Detect which cell encompasses the target text, then output its (x, y) center coordinate. 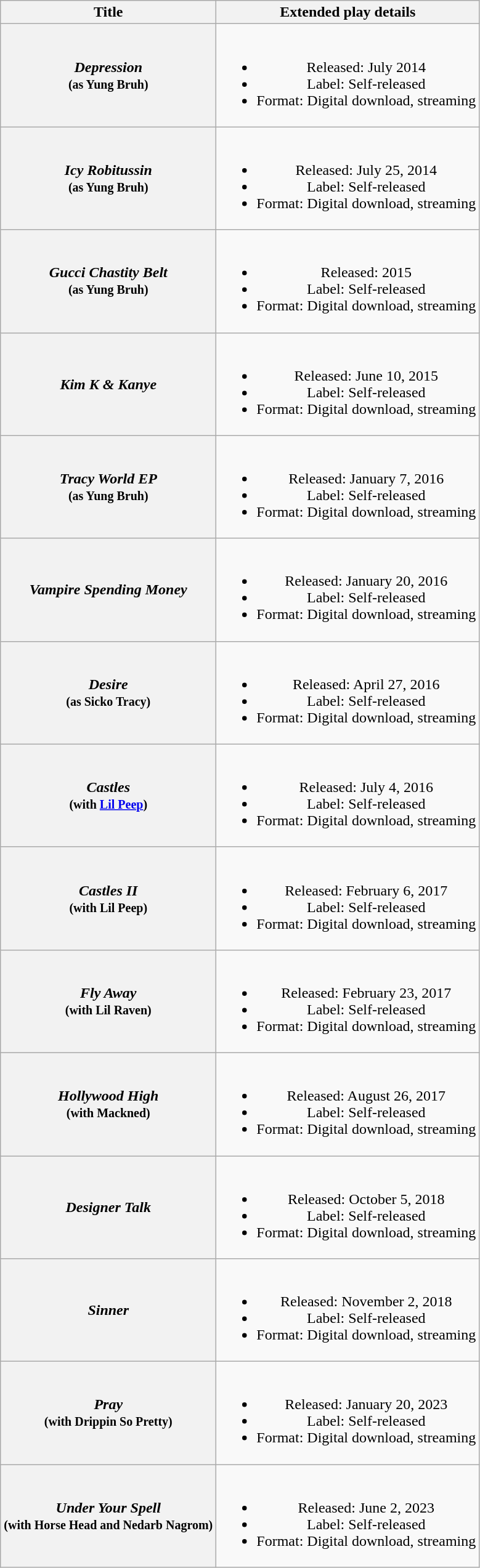
Hollywood High(with Mackned) (108, 1104)
Desire(as Sicko Tracy) (108, 692)
Designer Talk (108, 1207)
Released: November 2, 2018Label: Self-releasedFormat: Digital download, streaming (348, 1311)
Released: January 7, 2016Label: Self-releasedFormat: Digital download, streaming (348, 487)
Castles(with Lil Peep) (108, 796)
Pray(with Drippin So Pretty) (108, 1413)
Sinner (108, 1311)
Depression(as Yung Bruh) (108, 75)
Released: June 2, 2023Label: Self-releasedFormat: Digital download, streaming (348, 1516)
Released: July 25, 2014Label: Self-releasedFormat: Digital download, streaming (348, 179)
Released: 2015Label: Self-releasedFormat: Digital download, streaming (348, 281)
Released: July 4, 2016Label: Self-releasedFormat: Digital download, streaming (348, 796)
Extended play details (348, 12)
Released: February 23, 2017Label: Self-releasedFormat: Digital download, streaming (348, 1001)
Title (108, 12)
Released: October 5, 2018Label: Self-releasedFormat: Digital download, streaming (348, 1207)
Castles II(with Lil Peep) (108, 898)
Under Your Spell(with Horse Head and Nedarb Nagrom) (108, 1516)
Gucci Chastity Belt(as Yung Bruh) (108, 281)
Released: July 2014Label: Self-releasedFormat: Digital download, streaming (348, 75)
Released: June 10, 2015Label: Self-releasedFormat: Digital download, streaming (348, 384)
Released: February 6, 2017Label: Self-releasedFormat: Digital download, streaming (348, 898)
Vampire Spending Money (108, 590)
Tracy World EP(as Yung Bruh) (108, 487)
Released: January 20, 2016Label: Self-releasedFormat: Digital download, streaming (348, 590)
Kim K & Kanye (108, 384)
Released: August 26, 2017Label: Self-releasedFormat: Digital download, streaming (348, 1104)
Fly Away(with Lil Raven) (108, 1001)
Released: April 27, 2016Label: Self-releasedFormat: Digital download, streaming (348, 692)
Released: January 20, 2023Label: Self-releasedFormat: Digital download, streaming (348, 1413)
Icy Robitussin(as Yung Bruh) (108, 179)
